Locate the cell with the specified text and output its (X, Y) center coordinate. 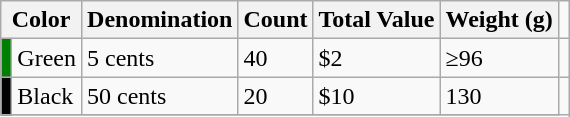
5 cents (160, 58)
Count (276, 20)
Black (47, 96)
50 cents (160, 96)
20 (276, 96)
130 (499, 96)
$10 (376, 96)
Total Value (376, 20)
40 (276, 58)
Weight (g) (499, 20)
Green (47, 58)
≥96 (499, 58)
Denomination (160, 20)
$2 (376, 58)
Color (42, 20)
